For the text-containing cell, return its midpoint in [X, Y] coordinate format. 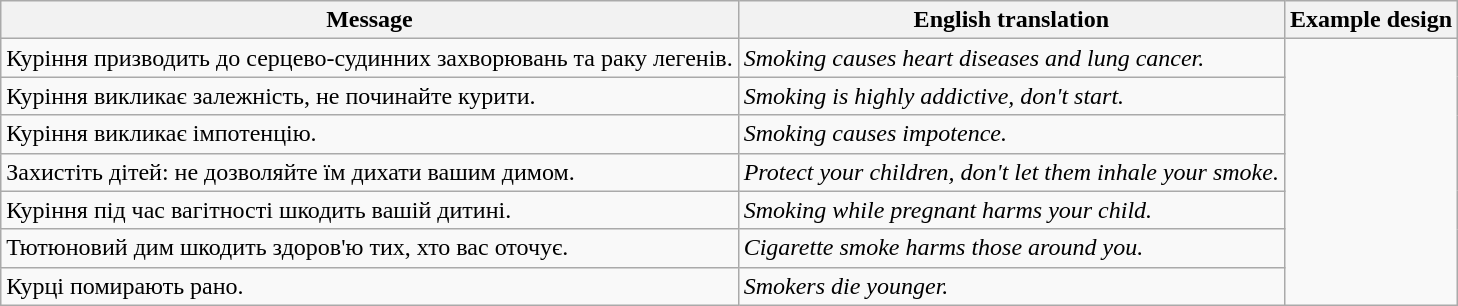
Smoking is highly addictive, don't start. [1011, 96]
Курiння викликає iмпотенцiю. [370, 134]
English translation [1011, 20]
Курцi помирають рано. [370, 286]
Smoking causes impotence. [1011, 134]
Example design [1370, 20]
Захистiть дiтей: не дозволяйте їм дихати вашим димом. [370, 172]
Курiння під час вагiтностi шкодить вашiй дитинi. [370, 210]
Protect your children, don't let them inhale your smoke. [1011, 172]
Курiння викликає залежнiсть, не починайте курити. [370, 96]
Cigarette smoke harms those around you. [1011, 248]
Smoking while pregnant harms your child. [1011, 210]
Smokers die younger. [1011, 286]
Message [370, 20]
Курiння призводить до серцево-судинних захворювань та раку легенiв. [370, 58]
Тютюновий дим шкодить здоров'ю тих, хто вас оточує. [370, 248]
Smoking causes heart diseases and lung cancer. [1011, 58]
